Determine the [x, y] coordinate at the center of the cell enclosing the given text.  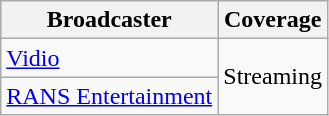
Streaming [273, 77]
RANS Entertainment [110, 96]
Broadcaster [110, 20]
Vidio [110, 58]
Coverage [273, 20]
